Capture the cell that displays the provided text and extract its (x, y) central coordinate. 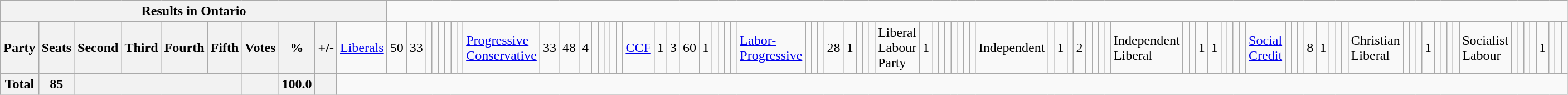
Second (98, 47)
Results in Ontario (194, 11)
50 (397, 47)
Independent (1012, 47)
85 (56, 84)
Labor-Progressive (771, 47)
Third (142, 47)
Socialist Labour (1486, 47)
Seats (56, 47)
Liberals (362, 47)
% (297, 47)
8 (1310, 47)
Progressive Conservative (502, 47)
2 (1079, 47)
Fifth (225, 47)
100.0 (297, 84)
Independent Liberal (1147, 47)
CCF (638, 47)
Christian Liberal (1376, 47)
Fourth (184, 47)
Social Credit (1265, 47)
3 (673, 47)
48 (569, 47)
+/- (326, 47)
Total (20, 84)
Liberal Labour Party (897, 47)
28 (834, 47)
4 (585, 47)
60 (689, 47)
Votes (260, 47)
Party (20, 47)
